Return the [x, y] coordinate for the center point of the cell that contains the specified text.  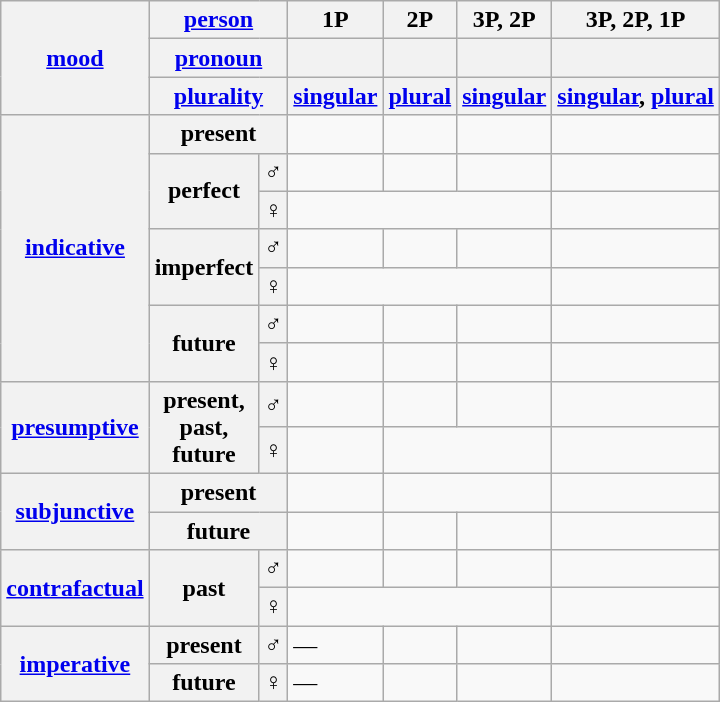
pronoun [218, 58]
1P [336, 20]
perfect [204, 191]
singular, plural [636, 96]
subjunctive [75, 511]
3P, 2P [504, 20]
mood [75, 58]
presumptive [75, 427]
contrafactual [75, 588]
indicative [75, 248]
2P [420, 20]
person [218, 20]
plurality [218, 96]
present,past,future [204, 427]
imperfect [204, 267]
plural [420, 96]
past [204, 588]
imperative [75, 664]
3P, 2P, 1P [636, 20]
